Find where the given text appears and provide that cell's center as (X, Y) coordinate. 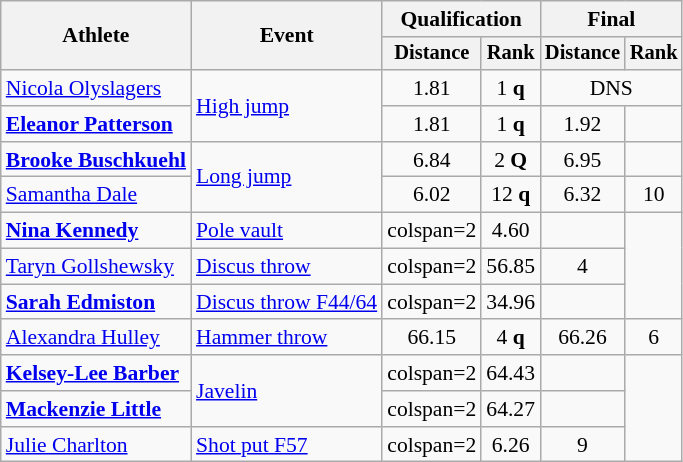
Discus throw F44/64 (286, 302)
Discus throw (286, 267)
1.92 (582, 124)
6.02 (432, 195)
Long jump (286, 178)
Javelin (286, 390)
56.85 (510, 267)
Nicola Olyslagers (96, 88)
Kelsey-Lee Barber (96, 373)
6.95 (582, 160)
64.43 (510, 373)
Qualification (461, 19)
10 (654, 195)
Alexandra Hulley (96, 338)
6 (654, 338)
2 Q (510, 160)
Hammer throw (286, 338)
Samantha Dale (96, 195)
64.27 (510, 409)
Taryn Gollshewsky (96, 267)
66.15 (432, 338)
6.32 (582, 195)
Final (611, 19)
Event (286, 36)
Sarah Edmiston (96, 302)
12 q (510, 195)
34.96 (510, 302)
Nina Kennedy (96, 231)
4 (582, 267)
4.60 (510, 231)
Brooke Buschkuehl (96, 160)
High jump (286, 106)
Pole vault (286, 231)
4 q (510, 338)
Mackenzie Little (96, 409)
Athlete (96, 36)
6.84 (432, 160)
DNS (611, 88)
66.26 (582, 338)
Eleanor Patterson (96, 124)
